Scan for the cell matching the given text and deliver its [x, y] coordinate at center. 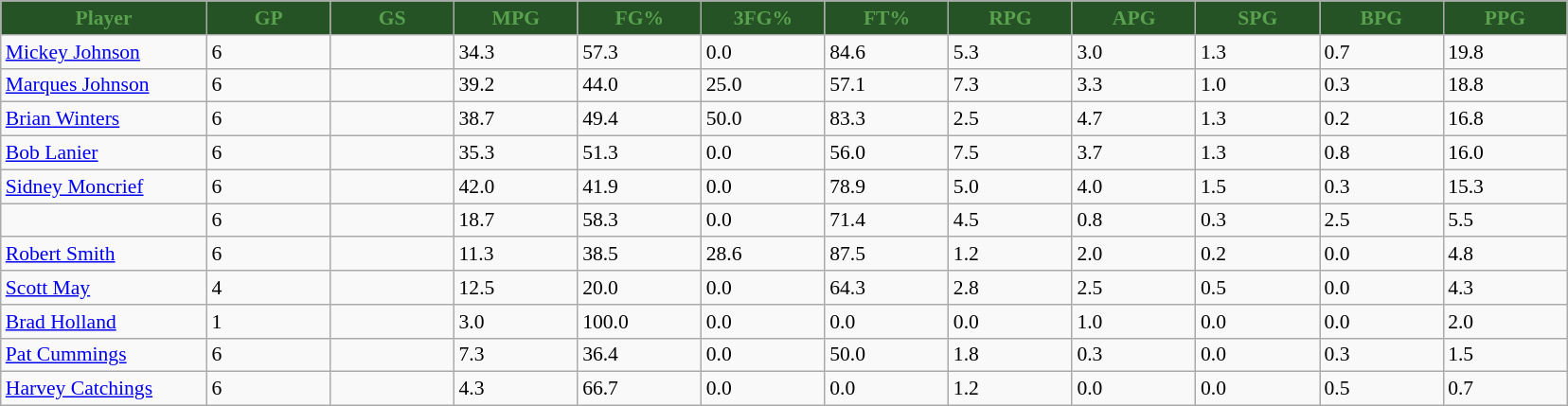
36.4 [640, 355]
83.3 [886, 119]
34.3 [517, 52]
Pat Cummings [104, 355]
7.5 [1011, 153]
3FG% [763, 18]
5.5 [1506, 221]
GP [269, 18]
Mickey Johnson [104, 52]
Brad Holland [104, 322]
FG% [640, 18]
Bob Lanier [104, 153]
Sidney Moncrief [104, 186]
APG [1134, 18]
RPG [1011, 18]
4.0 [1134, 186]
SPG [1257, 18]
19.8 [1506, 52]
66.7 [640, 389]
64.3 [886, 288]
PPG [1506, 18]
Harvey Catchings [104, 389]
18.7 [517, 221]
4 [269, 288]
12.5 [517, 288]
Robert Smith [104, 255]
1 [269, 322]
15.3 [1506, 186]
MPG [517, 18]
1.8 [1011, 355]
87.5 [886, 255]
42.0 [517, 186]
Marques Johnson [104, 85]
4.7 [1134, 119]
20.0 [640, 288]
Brian Winters [104, 119]
Player [104, 18]
44.0 [640, 85]
58.3 [640, 221]
100.0 [640, 322]
18.8 [1506, 85]
5.0 [1011, 186]
11.3 [517, 255]
16.0 [1506, 153]
39.2 [517, 85]
41.9 [640, 186]
38.7 [517, 119]
51.3 [640, 153]
49.4 [640, 119]
57.3 [640, 52]
FT% [886, 18]
3.7 [1134, 153]
4.5 [1011, 221]
35.3 [517, 153]
5.3 [1011, 52]
25.0 [763, 85]
16.8 [1506, 119]
56.0 [886, 153]
BPG [1382, 18]
78.9 [886, 186]
28.6 [763, 255]
GS [392, 18]
2.8 [1011, 288]
71.4 [886, 221]
Scott May [104, 288]
57.1 [886, 85]
3.3 [1134, 85]
4.8 [1506, 255]
84.6 [886, 52]
38.5 [640, 255]
